For the text-containing cell, return its midpoint in (X, Y) coordinate format. 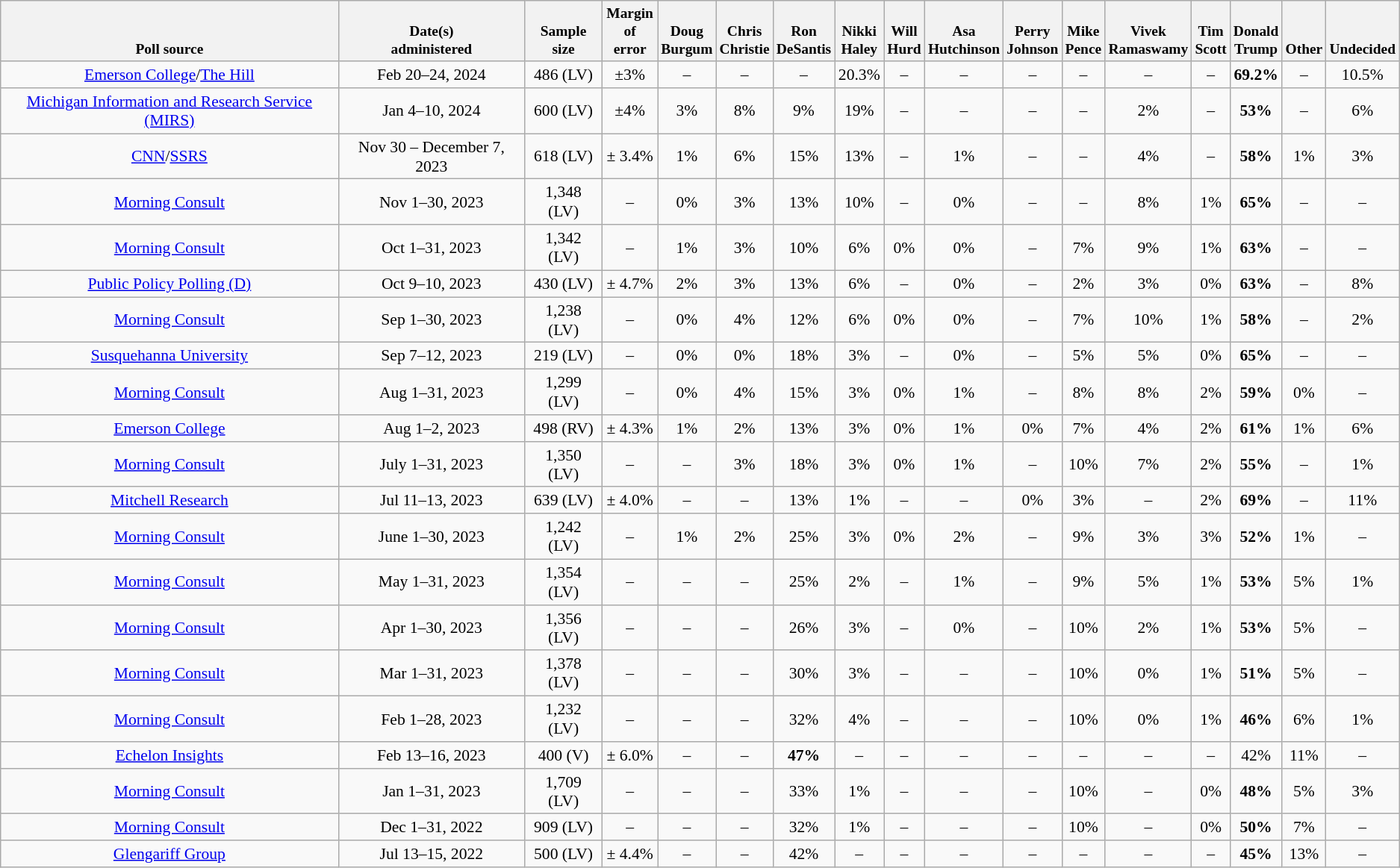
Oct 1–31, 2023 (432, 248)
61% (1256, 428)
TimScott (1211, 31)
909 (LV) (564, 828)
498 (RV) (564, 428)
Sep 1–30, 2023 (432, 319)
1,378 (LV) (564, 673)
1,709 (LV) (564, 791)
20.3% (859, 75)
Public Policy Polling (D) (169, 284)
52% (1256, 536)
618 (LV) (564, 157)
48% (1256, 791)
Date(s)administered (432, 31)
26% (803, 628)
Poll source (169, 31)
Feb 20–24, 2024 (432, 75)
Apr 1–30, 2023 (432, 628)
PerryJohnson (1033, 31)
DonaldTrump (1256, 31)
± 3.4% (630, 157)
Jul 13–15, 2022 (432, 854)
51% (1256, 673)
±4% (630, 110)
1,299 (LV) (564, 393)
Nov 30 – December 7, 2023 (432, 157)
500 (LV) (564, 854)
430 (LV) (564, 284)
Echelon Insights (169, 755)
Susquehanna University (169, 356)
600 (LV) (564, 110)
219 (LV) (564, 356)
± 4.7% (630, 284)
WillHurd (905, 31)
10.5% (1363, 75)
69% (1256, 501)
1,348 (LV) (564, 202)
47% (803, 755)
Jan 1–31, 2023 (432, 791)
± 4.4% (630, 854)
Samplesize (564, 31)
Michigan Information and Research Service (MIRS) (169, 110)
Jul 11–13, 2023 (432, 501)
19% (859, 110)
± 4.3% (630, 428)
639 (LV) (564, 501)
VivekRamaswamy (1148, 31)
Feb 13–16, 2023 (432, 755)
33% (803, 791)
Emerson College/The Hill (169, 75)
Aug 1–31, 2023 (432, 393)
Other (1304, 31)
Undecided (1363, 31)
486 (LV) (564, 75)
Glengariff Group (169, 854)
1,350 (LV) (564, 464)
NikkiHaley (859, 31)
Sep 7–12, 2023 (432, 356)
June 1–30, 2023 (432, 536)
45% (1256, 854)
30% (803, 673)
Emerson College (169, 428)
46% (1256, 719)
400 (V) (564, 755)
55% (1256, 464)
1,242 (LV) (564, 536)
± 4.0% (630, 501)
Nov 1–30, 2023 (432, 202)
ChrisChristie (744, 31)
1,356 (LV) (564, 628)
1,354 (LV) (564, 582)
May 1–31, 2023 (432, 582)
Feb 1–28, 2023 (432, 719)
50% (1256, 828)
1,232 (LV) (564, 719)
CNN/SSRS (169, 157)
59% (1256, 393)
AsaHutchinson (963, 31)
July 1–31, 2023 (432, 464)
1,342 (LV) (564, 248)
Mar 1–31, 2023 (432, 673)
1,238 (LV) (564, 319)
Mitchell Research (169, 501)
Marginof error (630, 31)
RonDeSantis (803, 31)
12% (803, 319)
± 6.0% (630, 755)
Aug 1–2, 2023 (432, 428)
Jan 4–10, 2024 (432, 110)
±3% (630, 75)
MikePence (1083, 31)
Dec 1–31, 2022 (432, 828)
DougBurgum (687, 31)
Oct 9–10, 2023 (432, 284)
69.2% (1256, 75)
